Provide the [X, Y] coordinate of the cell's center where the given text is located.  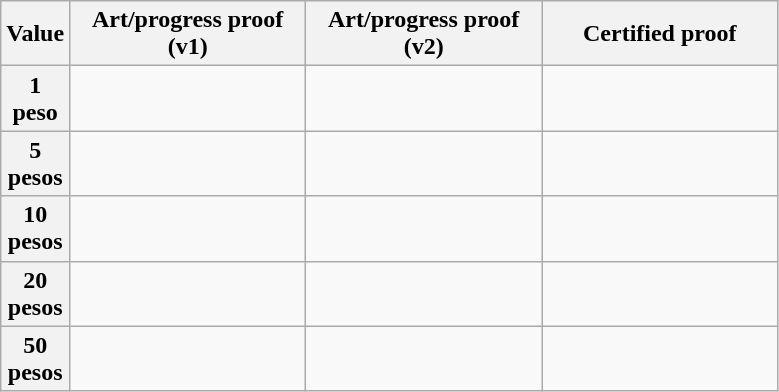
10 pesos [36, 228]
20 pesos [36, 294]
Value [36, 34]
Certified proof [660, 34]
5 pesos [36, 164]
1 peso [36, 98]
50 pesos [36, 358]
Art/progress proof (v2) [424, 34]
Art/progress proof (v1) [188, 34]
